Determine the [x, y] coordinate at the center of the cell enclosing the given text.  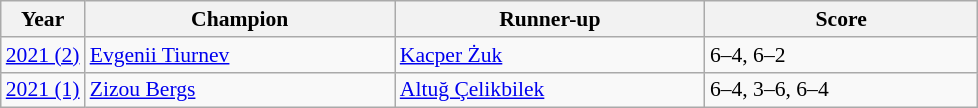
Evgenii Tiurnev [240, 55]
Zizou Bergs [240, 90]
Year [43, 19]
Kacper Żuk [550, 55]
Runner-up [550, 19]
Altuğ Çelikbilek [550, 90]
2021 (1) [43, 90]
Score [842, 19]
Champion [240, 19]
6–4, 3–6, 6–4 [842, 90]
6–4, 6–2 [842, 55]
2021 (2) [43, 55]
